Output the (x, y) coordinate of the center of the cell containing the given text.  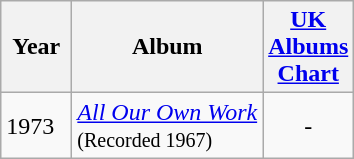
Year (36, 47)
- (308, 126)
Album (168, 47)
1973 (36, 126)
All Our Own Work (Recorded 1967) (168, 126)
UK Albums Chart (308, 47)
